Determine the [x, y] coordinate at the center of the cell enclosing the given text.  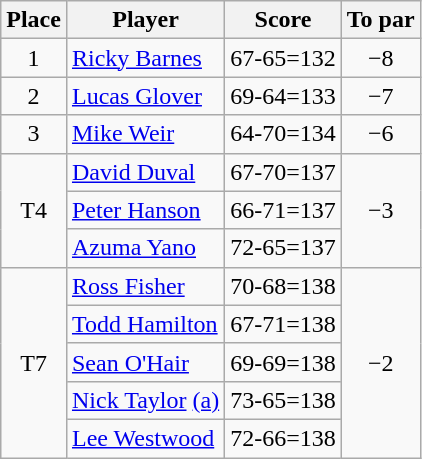
Peter Hanson [145, 210]
Lucas Glover [145, 96]
Azuma Yano [145, 248]
67-71=138 [284, 324]
73-65=138 [284, 400]
−8 [380, 58]
−3 [380, 210]
Nick Taylor (a) [145, 400]
2 [34, 96]
Todd Hamilton [145, 324]
Mike Weir [145, 134]
−6 [380, 134]
Player [145, 20]
Sean O'Hair [145, 362]
T7 [34, 362]
64-70=134 [284, 134]
66-71=137 [284, 210]
Score [284, 20]
Place [34, 20]
69-64=133 [284, 96]
67-65=132 [284, 58]
Lee Westwood [145, 438]
72-66=138 [284, 438]
To par [380, 20]
72-65=137 [284, 248]
69-69=138 [284, 362]
Ross Fisher [145, 286]
−2 [380, 362]
70-68=138 [284, 286]
T4 [34, 210]
−7 [380, 96]
67-70=137 [284, 172]
Ricky Barnes [145, 58]
3 [34, 134]
1 [34, 58]
David Duval [145, 172]
